Scan for the cell matching the given text and deliver its (X, Y) coordinate at center. 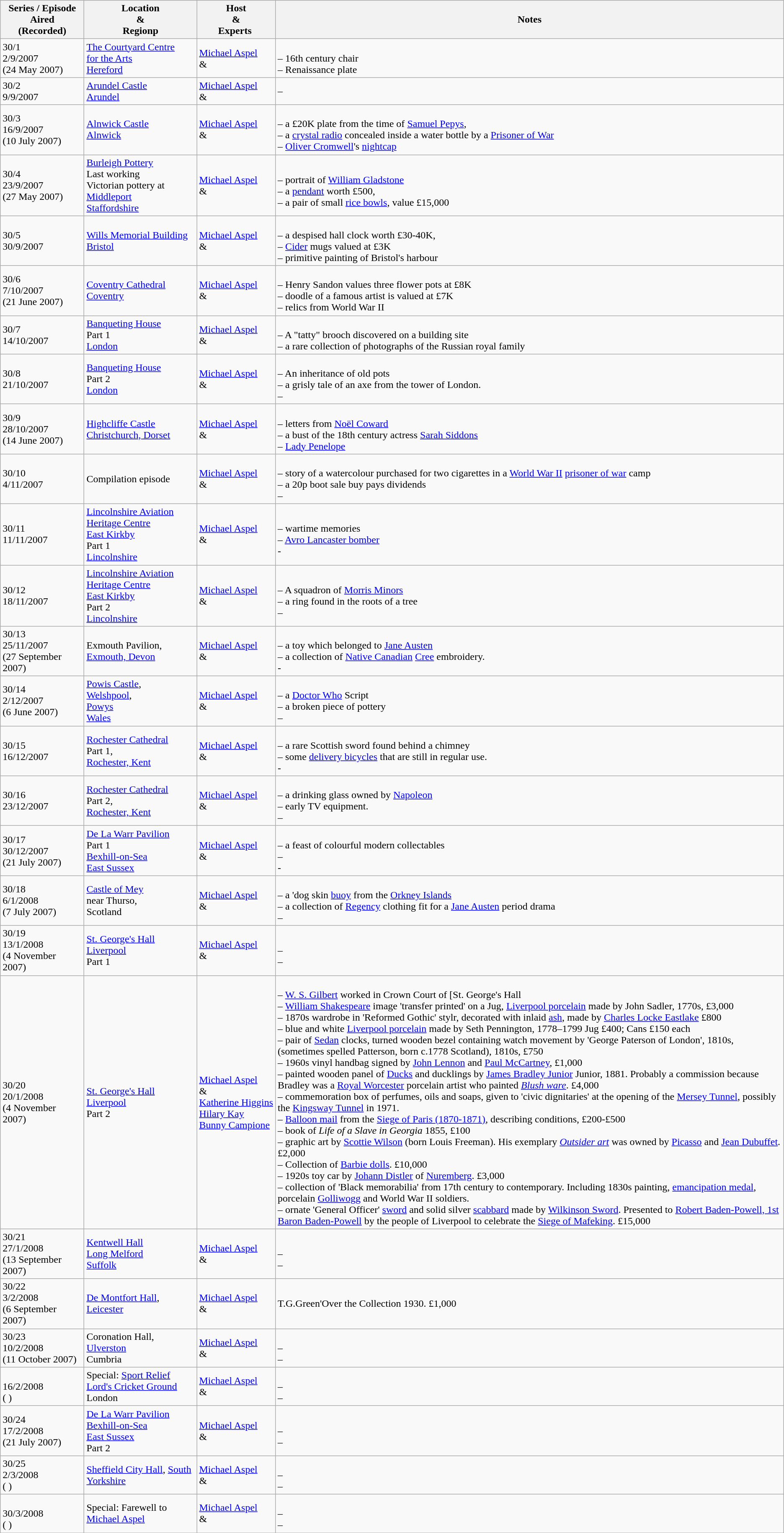
St. George's HallLiverpoolPart 1 (141, 950)
Powis Castle, Welshpool,PowysWales (141, 701)
– portrait of William Gladstone – a pendant worth £500, – a pair of small rice bowls, value £15,000 (530, 185)
Banqueting House Part 2 London (141, 379)
– a Doctor Who Script – a broken piece of pottery – (530, 701)
Compilation episode (141, 478)
30/2127/1/2008(13 September 2007) (42, 1254)
– a despised hall clock worth £30-40K, – Cider mugs valued at £3K – primitive painting of Bristol's harbour (530, 240)
30/29/9/2007 (42, 91)
St. George's HallLiverpoolPart 2 (141, 1102)
– A squadron of Morris Minors – a ring found in the roots of a tree – (530, 595)
Burleigh PotteryLast working Victorian pottery atMiddleportStaffordshire (141, 185)
– letters from Noël Coward – a bust of the 18th century actress Sarah Siddons – Lady Penelope (530, 429)
Alnwick Castle Alnwick (141, 130)
Exmouth Pavilion, Exmouth, Devon (141, 651)
Lincolnshire Aviation Heritage CentreEast Kirkby Part 2Lincolnshire (141, 595)
De La Warr PavilionPart 1Bexhill-on-SeaEast Sussex (141, 851)
30/1623/12/2007 (42, 801)
30/1913/1/2008(4 November 2007) (42, 950)
Rochester Cathedral Part 1, Rochester, Kent (141, 751)
– a 'dog skin buoy from the Orkney Islands – a collection of Regency clothing fit for a Jane Austen period drama – (530, 901)
30/1516/12/2007 (42, 751)
Michael Aspel &Katherine HigginsHilary KayBunny Campione (236, 1102)
– Henry Sandon values three flower pots at £8K – doodle of a famous artist is valued at £7K – relics from World War II (530, 291)
– story of a watercolour purchased for two cigarettes in a World War II prisoner of war camp – a 20p boot sale buy pays dividends – (530, 478)
30/1111/11/2007 (42, 534)
30/1325/11/2007(27 September 2007) (42, 651)
30/252/3/2008( ) (42, 1475)
30/142/12/2007(6 June 2007) (42, 701)
30/186/1/2008(7 July 2007) (42, 901)
Wills Memorial Building Bristol (141, 240)
30/2417/2/2008(21 July 2007) (42, 1430)
Rochester Cathedral Part 2, Rochester, Kent (141, 801)
Lincolnshire Aviation Heritage CentreEast Kirkby Part 1Lincolnshire (141, 534)
– a rare Scottish sword found behind a chimney – some delivery bicycles that are still in regular use. - (530, 751)
– 16th century chair – Renaissance plate (530, 58)
Kentwell HallLong MelfordSuffolk (141, 1254)
30/1730/12/2007(21 July 2007) (42, 851)
– a drinking glass owned by Napoleon – early TV equipment. – (530, 801)
30/1218/11/2007 (42, 595)
– wartime memories – Avro Lancaster bomber - (530, 534)
30/104/11/2007 (42, 478)
Special: Sport Relief Lord's Cricket Ground London (141, 1386)
Coronation Hall,UlverstonCumbria (141, 1348)
– a feast of colourful modern collectables – - (530, 851)
De La Warr Pavilion Bexhill-on-SeaEast Sussex Part 2 (141, 1430)
16/2/2008( ) (42, 1386)
– A "tatty" brooch discovered on a building site – a rare collection of photographs of the Russian royal family (530, 335)
30/2310/2/2008(11 October 2007) (42, 1348)
30/3/2008( ) (42, 1513)
30/316/9/2007(10 July 2007) (42, 130)
30/530/9/2007 (42, 240)
– (530, 91)
Arundel Castle Arundel (141, 91)
30/67/10/2007(21 June 2007) (42, 291)
Coventry Cathedral Coventry (141, 291)
30/821/10/2007 (42, 379)
De Montfort Hall,Leicester (141, 1304)
30/12/9/2007(24 May 2007) (42, 58)
30/714/10/2007 (42, 335)
Notes (530, 20)
Castle of Meynear Thurso,Scotland (141, 901)
– An inheritance of old pots – a grisly tale of an axe from the tower of London. – (530, 379)
Special: Farewell to Michael Aspel (141, 1513)
30/423/9/2007 (27 May 2007) (42, 185)
30/928/10/2007(14 June 2007) (42, 429)
Highcliffe Castle Christchurch, Dorset (141, 429)
Host& Experts (236, 20)
30/223/2/2008(6 September 2007) (42, 1304)
Location&Regionp (141, 20)
The Courtyard Centrefor the Arts Hereford (141, 58)
30/2020/1/2008(4 November 2007) (42, 1102)
Series / Episode Aired(Recorded) (42, 20)
T.G.Green'Over the Collection 1930. £1,000 (530, 1304)
– a toy which belonged to Jane Austen – a collection of Native Canadian Cree embroidery. - (530, 651)
Sheffield City Hall, South Yorkshire (141, 1475)
Banqueting House Part 1 London (141, 335)
– a £20K plate from the time of Samuel Pepys, – a crystal radio concealed inside a water bottle by a Prisoner of War – Oliver Cromwell's nightcap (530, 130)
